Find where the given text appears and provide that cell's center as (X, Y) coordinate. 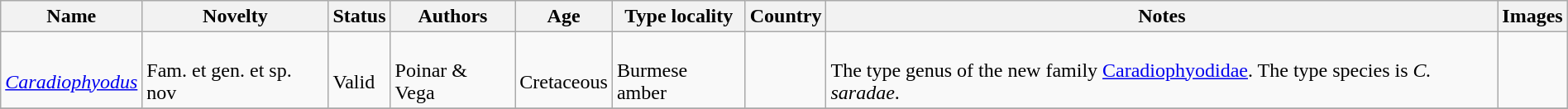
Type locality (678, 17)
Caradiophyodus (71, 70)
Novelty (235, 17)
Country (786, 17)
Images (1532, 17)
Status (359, 17)
Fam. et gen. et sp. nov (235, 70)
Name (71, 17)
The type genus of the new family Caradiophyodidae. The type species is C. saradae. (1162, 70)
Cretaceous (564, 70)
Age (564, 17)
Notes (1162, 17)
Poinar & Vega (453, 70)
Authors (453, 17)
Valid (359, 70)
Burmese amber (678, 70)
